Search for the cell housing the specified text and yield its (x, y) center coordinate. 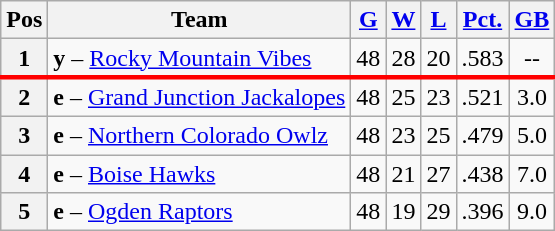
1 (24, 58)
5.0 (532, 135)
19 (404, 212)
GB (532, 20)
W (404, 20)
e – Ogden Raptors (200, 212)
21 (404, 173)
28 (404, 58)
.396 (482, 212)
e – Grand Junction Jackalopes (200, 97)
e – Northern Colorado Owlz (200, 135)
27 (438, 173)
.521 (482, 97)
20 (438, 58)
.438 (482, 173)
Team (200, 20)
29 (438, 212)
7.0 (532, 173)
e – Boise Hawks (200, 173)
Pos (24, 20)
2 (24, 97)
L (438, 20)
G (368, 20)
4 (24, 173)
9.0 (532, 212)
Pct. (482, 20)
-- (532, 58)
3.0 (532, 97)
.479 (482, 135)
y – Rocky Mountain Vibes (200, 58)
.583 (482, 58)
5 (24, 212)
3 (24, 135)
